Pinpoint the cell where the given text exists, returning its (X, Y) midpoint coordinate. 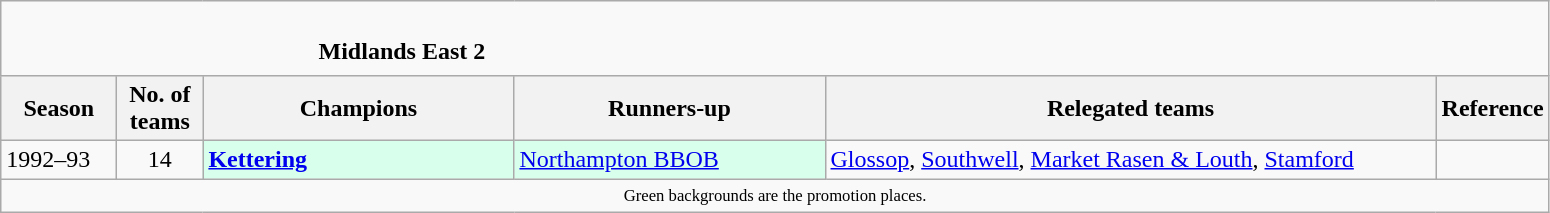
Northampton BBOB (670, 159)
14 (160, 159)
No. of teams (160, 108)
Season (59, 108)
Runners-up (670, 108)
Champions (358, 108)
Reference (1492, 108)
Relegated teams (1130, 108)
Kettering (358, 159)
Green backgrounds are the promotion places. (776, 194)
Glossop, Southwell, Market Rasen & Louth, Stamford (1130, 159)
1992–93 (59, 159)
